For the text-containing cell, return its midpoint in [X, Y] coordinate format. 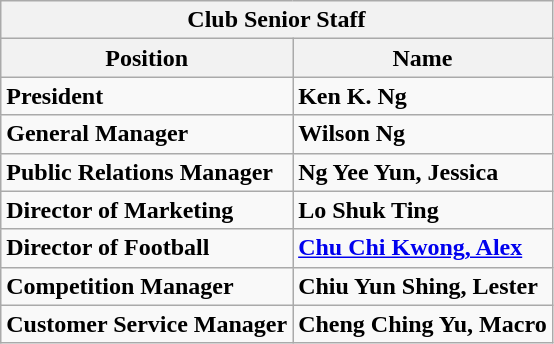
Lo Shuk Ting [423, 210]
Position [147, 58]
Chu Chi Kwong, Alex [423, 248]
Public Relations Manager [147, 172]
Club Senior Staff [276, 20]
Director of Football [147, 248]
President [147, 96]
Ken K. Ng [423, 96]
Ng Yee Yun, Jessica [423, 172]
Name [423, 58]
General Manager [147, 134]
Chiu Yun Shing, Lester [423, 286]
Cheng Ching Yu, Macro [423, 324]
Customer Service Manager [147, 324]
Competition Manager [147, 286]
Director of Marketing [147, 210]
Wilson Ng [423, 134]
